Return the [x, y] coordinate for the center point of the cell that contains the specified text.  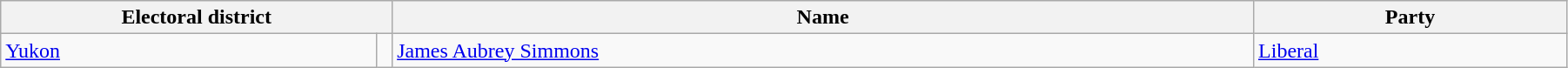
Party [1411, 17]
Yukon [189, 51]
James Aubrey Simmons [823, 51]
Liberal [1411, 51]
Electoral district [197, 17]
Name [823, 17]
